Pinpoint the cell where the given text exists, returning its [x, y] midpoint coordinate. 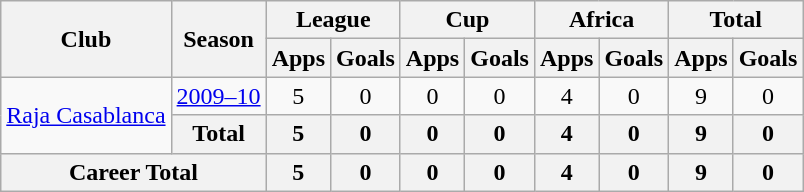
Season [218, 39]
Club [86, 39]
Raja Casablanca [86, 115]
2009–10 [218, 96]
Career Total [134, 172]
Africa [601, 20]
League [333, 20]
Cup [467, 20]
